Return the (X, Y) coordinate for the center point of the cell that contains the specified text.  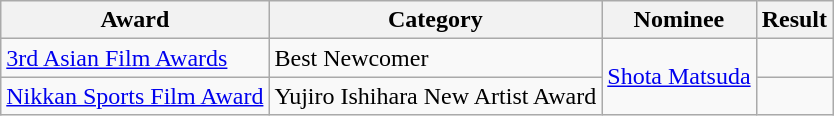
Yujiro Ishihara New Artist Award (436, 96)
Result (794, 20)
Nominee (679, 20)
Nikkan Sports Film Award (135, 96)
Shota Matsuda (679, 77)
3rd Asian Film Awards (135, 58)
Award (135, 20)
Category (436, 20)
Best Newcomer (436, 58)
